Provide the (X, Y) coordinate of the cell's center where the given text is located.  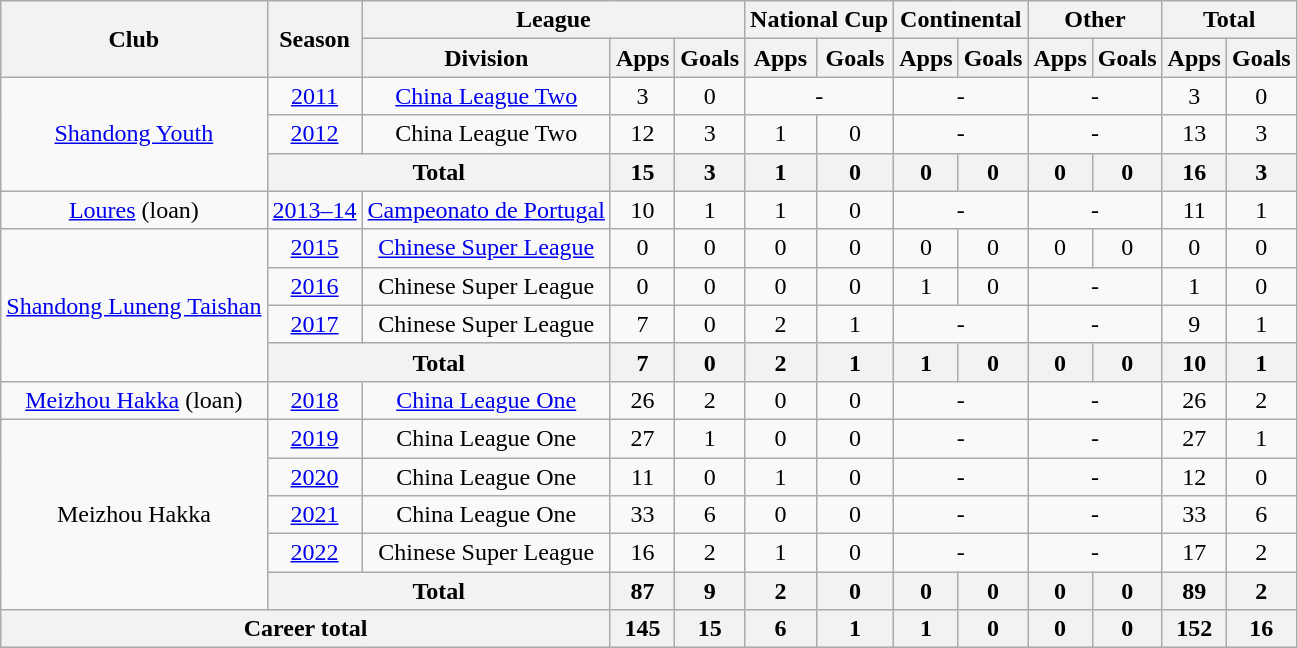
Division (486, 58)
Meizhou Hakka (loan) (134, 400)
2019 (314, 438)
2012 (314, 134)
2017 (314, 324)
2020 (314, 477)
Campeonato de Portugal (486, 210)
Club (134, 39)
League (554, 20)
Meizhou Hakka (134, 514)
Career total (306, 629)
2022 (314, 553)
87 (642, 591)
152 (1194, 629)
17 (1194, 553)
2011 (314, 96)
Season (314, 39)
Loures (loan) (134, 210)
89 (1194, 591)
2018 (314, 400)
145 (642, 629)
National Cup (820, 20)
Other (1095, 20)
2021 (314, 515)
Shandong Luneng Taishan (134, 305)
Continental (961, 20)
13 (1194, 134)
2016 (314, 286)
2015 (314, 248)
2013–14 (314, 210)
Shandong Youth (134, 134)
